Capture the cell that displays the provided text and extract its [x, y] central coordinate. 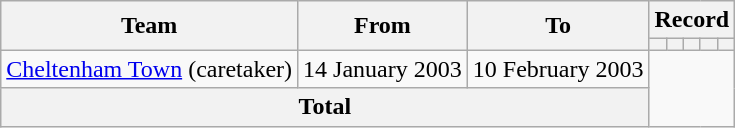
10 February 2003 [558, 69]
From [383, 26]
Total [325, 107]
Record [692, 20]
14 January 2003 [383, 69]
To [558, 26]
Cheltenham Town (caretaker) [150, 69]
Team [150, 26]
